Find where the given text appears and provide that cell's center as (x, y) coordinate. 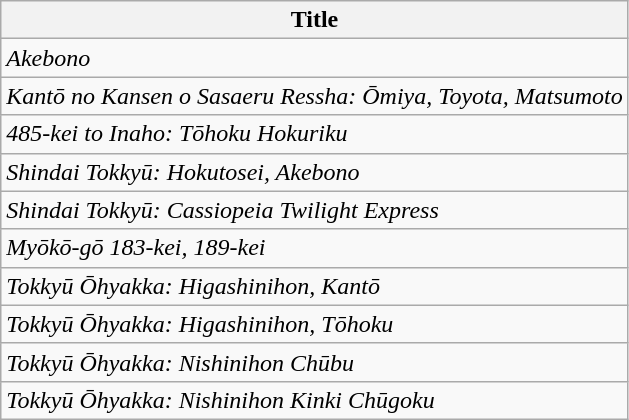
Tokkyū Ōhyakka: Higashinihon, Tōhoku (315, 324)
Shindai Tokkyū: Cassiopeia Twilight Express (315, 210)
Akebono (315, 58)
485-kei to Inaho: Tōhoku Hokuriku (315, 134)
Tokkyū Ōhyakka: Nishinihon Chūbu (315, 362)
Title (315, 20)
Kantō no Kansen o Sasaeru Ressha: Ōmiya, Toyota, Matsumoto (315, 96)
Tokkyū Ōhyakka: Higashinihon, Kantō (315, 286)
Shindai Tokkyū: Hokutosei, Akebono (315, 172)
Tokkyū Ōhyakka: Nishinihon Kinki Chūgoku (315, 400)
Myōkō-gō 183-kei, 189-kei (315, 248)
